Pinpoint the cell where the given text exists, returning its (X, Y) midpoint coordinate. 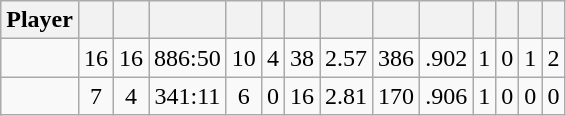
.902 (446, 58)
886:50 (188, 58)
2.81 (346, 96)
10 (244, 58)
38 (302, 58)
7 (96, 96)
170 (396, 96)
6 (244, 96)
341:11 (188, 96)
386 (396, 58)
2.57 (346, 58)
2 (554, 58)
Player (40, 20)
.906 (446, 96)
